Provide the (x, y) coordinate of the cell's center where the given text is located.  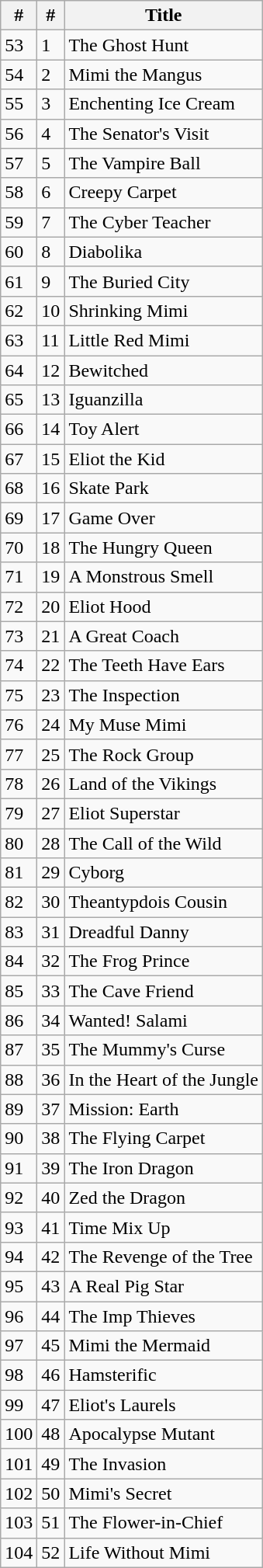
102 (19, 1493)
104 (19, 1552)
The Flying Carpet (164, 1139)
46 (51, 1375)
59 (19, 222)
42 (51, 1257)
57 (19, 163)
65 (19, 400)
The Buried City (164, 281)
74 (19, 666)
92 (19, 1198)
16 (51, 488)
A Monstrous Smell (164, 577)
31 (51, 932)
Hamsterific (164, 1375)
86 (19, 1020)
Eliot Superstar (164, 813)
78 (19, 784)
Mimi the Mangus (164, 75)
95 (19, 1286)
32 (51, 961)
33 (51, 991)
34 (51, 1020)
A Great Coach (164, 636)
The Invasion (164, 1464)
75 (19, 695)
2 (51, 75)
4 (51, 134)
Creepy Carpet (164, 193)
The Senator's Visit (164, 134)
36 (51, 1080)
99 (19, 1405)
18 (51, 548)
51 (51, 1523)
76 (19, 725)
49 (51, 1464)
The Teeth Have Ears (164, 666)
47 (51, 1405)
Skate Park (164, 488)
50 (51, 1493)
Mimi's Secret (164, 1493)
10 (51, 311)
48 (51, 1434)
73 (19, 636)
70 (19, 548)
35 (51, 1050)
Little Red Mimi (164, 340)
21 (51, 636)
60 (19, 252)
23 (51, 695)
6 (51, 193)
80 (19, 843)
Eliot's Laurels (164, 1405)
87 (19, 1050)
3 (51, 104)
The Cave Friend (164, 991)
91 (19, 1168)
The Inspection (164, 695)
Dreadful Danny (164, 932)
The Frog Prince (164, 961)
Life Without Mimi (164, 1552)
Game Over (164, 518)
Iguanzilla (164, 400)
77 (19, 754)
11 (51, 340)
83 (19, 932)
The Iron Dragon (164, 1168)
Zed the Dragon (164, 1198)
37 (51, 1109)
63 (19, 340)
29 (51, 873)
1 (51, 45)
61 (19, 281)
8 (51, 252)
94 (19, 1257)
17 (51, 518)
84 (19, 961)
12 (51, 370)
38 (51, 1139)
28 (51, 843)
67 (19, 459)
Mission: Earth (164, 1109)
82 (19, 902)
The Mummy's Curse (164, 1050)
85 (19, 991)
45 (51, 1346)
71 (19, 577)
90 (19, 1139)
20 (51, 607)
103 (19, 1523)
56 (19, 134)
93 (19, 1227)
19 (51, 577)
68 (19, 488)
66 (19, 429)
89 (19, 1109)
Diabolika (164, 252)
Eliot the Kid (164, 459)
97 (19, 1346)
The Rock Group (164, 754)
Eliot Hood (164, 607)
Cyborg (164, 873)
72 (19, 607)
40 (51, 1198)
24 (51, 725)
A Real Pig Star (164, 1286)
Apocalypse Mutant (164, 1434)
25 (51, 754)
The Call of the Wild (164, 843)
55 (19, 104)
Land of the Vikings (164, 784)
The Ghost Hunt (164, 45)
Bewitched (164, 370)
64 (19, 370)
79 (19, 813)
98 (19, 1375)
22 (51, 666)
13 (51, 400)
14 (51, 429)
41 (51, 1227)
Theantypdois Cousin (164, 902)
The Cyber Teacher (164, 222)
53 (19, 45)
100 (19, 1434)
Mimi the Mermaid (164, 1346)
54 (19, 75)
39 (51, 1168)
9 (51, 281)
Shrinking Mimi (164, 311)
62 (19, 311)
My Muse Mimi (164, 725)
27 (51, 813)
In the Heart of the Jungle (164, 1080)
Title (164, 16)
44 (51, 1316)
The Hungry Queen (164, 548)
The Revenge of the Tree (164, 1257)
81 (19, 873)
69 (19, 518)
The Vampire Ball (164, 163)
52 (51, 1552)
30 (51, 902)
88 (19, 1080)
Enchenting Ice Cream (164, 104)
58 (19, 193)
15 (51, 459)
96 (19, 1316)
Time Mix Up (164, 1227)
7 (51, 222)
101 (19, 1464)
43 (51, 1286)
Wanted! Salami (164, 1020)
Toy Alert (164, 429)
The Imp Thieves (164, 1316)
26 (51, 784)
5 (51, 163)
The Flower-in-Chief (164, 1523)
